Capture the cell that displays the provided text and extract its (X, Y) central coordinate. 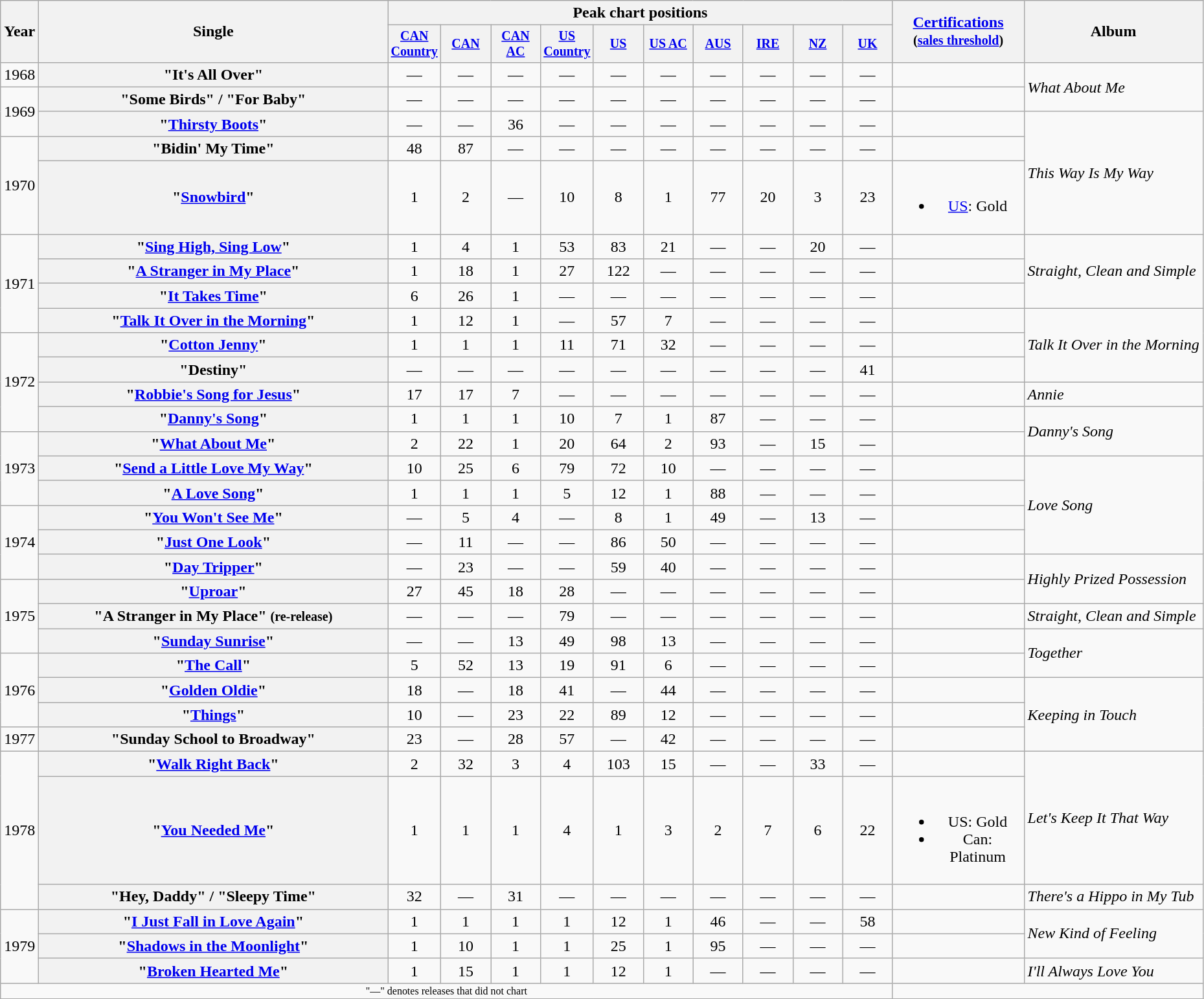
83 (618, 247)
This Way Is My Way (1113, 172)
Danny's Song (1113, 431)
122 (618, 271)
88 (718, 493)
"It's All Over" (214, 74)
"Just One Look" (214, 542)
"Talk It Over in the Morning" (214, 320)
93 (718, 443)
"I Just Fall in Love Again" (214, 921)
48 (415, 148)
Album (1113, 32)
1974 (19, 542)
77 (718, 198)
"Thirsty Boots" (214, 124)
CAN AC (516, 44)
"You Needed Me" (214, 830)
103 (618, 764)
UK (868, 44)
26 (466, 296)
89 (618, 715)
53 (567, 247)
What About Me (1113, 87)
Talk It Over in the Morning (1113, 345)
58 (868, 921)
95 (718, 946)
US: GoldCan: Platinum (959, 830)
"Sunday School to Broadway" (214, 739)
91 (618, 666)
1970 (19, 185)
1971 (19, 284)
"It Takes Time" (214, 296)
46 (718, 921)
72 (618, 468)
"Uproar" (214, 591)
Together (1113, 653)
"Danny's Song" (214, 419)
42 (668, 739)
64 (618, 443)
I'll Always Love You (1113, 971)
"You Won't See Me" (214, 517)
Year (19, 32)
45 (466, 591)
1975 (19, 616)
1976 (19, 690)
"Day Tripper" (214, 567)
CAN (466, 44)
Certifications(sales threshold) (959, 32)
US: Gold (959, 198)
New Kind of Feeling (1113, 934)
1977 (19, 739)
US Country (567, 44)
"A Love Song" (214, 493)
"Some Birds" / "For Baby" (214, 99)
"Shadows in the Moonlight" (214, 946)
21 (668, 247)
Highly Prized Possession (1113, 579)
Let's Keep It That Way (1113, 818)
Peak chart positions (640, 13)
"What About Me" (214, 443)
"Robbie's Song for Jesus" (214, 394)
IRE (768, 44)
CAN Country (415, 44)
US (618, 44)
31 (516, 897)
"A Stranger in My Place" (214, 271)
"Hey, Daddy" / "Sleepy Time" (214, 897)
"Walk Right Back" (214, 764)
"—" denotes releases that did not chart (447, 991)
"Send a Little Love My Way" (214, 468)
44 (668, 690)
"Things" (214, 715)
Annie (1113, 394)
1968 (19, 74)
"Sing High, Sing Low" (214, 247)
19 (567, 666)
1972 (19, 382)
33 (817, 764)
"Golden Oldie" (214, 690)
36 (516, 124)
86 (618, 542)
1969 (19, 111)
50 (668, 542)
"The Call" (214, 666)
AUS (718, 44)
NZ (817, 44)
1979 (19, 946)
52 (466, 666)
1978 (19, 830)
98 (618, 641)
There's a Hippo in My Tub (1113, 897)
Single (214, 32)
"A Stranger in My Place" (re-release) (214, 616)
"Broken Hearted Me" (214, 971)
Love Song (1113, 505)
40 (668, 567)
1973 (19, 468)
71 (618, 345)
"Bidin' My Time" (214, 148)
"Sunday Sunrise" (214, 641)
Keeping in Touch (1113, 715)
US AC (668, 44)
"Destiny" (214, 370)
59 (618, 567)
"Snowbird" (214, 198)
"Cotton Jenny" (214, 345)
